Return [x, y] of the center of cell containing provided text 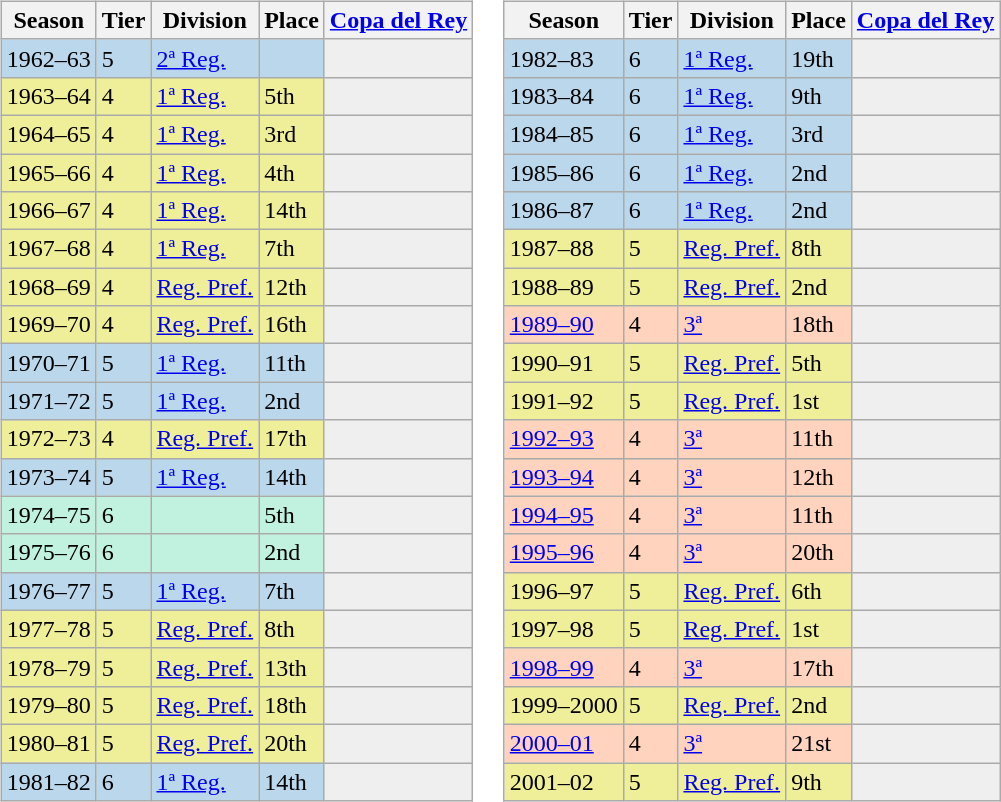
1998–99 [564, 667]
1981–82 [48, 781]
1971–72 [48, 401]
1965–66 [48, 173]
1980–81 [48, 743]
1968–69 [48, 287]
1962–63 [48, 58]
1999–2000 [564, 705]
2000–01 [564, 743]
2001–02 [564, 781]
1991–92 [564, 401]
1969–70 [48, 325]
1963–64 [48, 96]
1994–95 [564, 515]
1979–80 [48, 705]
1986–87 [564, 211]
1993–94 [564, 477]
1978–79 [48, 667]
1967–68 [48, 249]
1997–98 [564, 629]
1988–89 [564, 287]
21st [819, 743]
16th [292, 325]
1995–96 [564, 553]
1974–75 [48, 515]
1966–67 [48, 211]
13th [292, 667]
1990–91 [564, 363]
1973–74 [48, 477]
1964–65 [48, 134]
1996–97 [564, 591]
1992–93 [564, 439]
1975–76 [48, 553]
1983–84 [564, 96]
1989–90 [564, 325]
2ª Reg. [205, 58]
1976–77 [48, 591]
1977–78 [48, 629]
1985–86 [564, 173]
1970–71 [48, 363]
6th [819, 591]
1972–73 [48, 439]
4th [292, 173]
1982–83 [564, 58]
1987–88 [564, 249]
1984–85 [564, 134]
19th [819, 58]
